Identify which cell holds the provided text, then report its (X, Y) central coordinate. 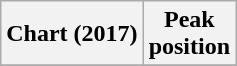
Chart (2017) (72, 34)
Peakposition (189, 34)
